Provide the [X, Y] coordinate of the cell's center where the given text is located.  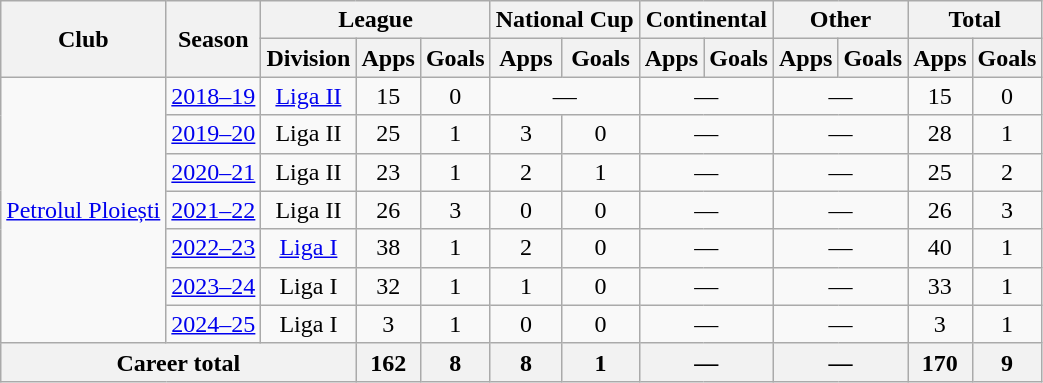
2019–20 [214, 134]
2022–23 [214, 248]
Continental [706, 20]
Petrolul Ploiești [84, 210]
32 [388, 286]
170 [940, 362]
Division [308, 58]
9 [1007, 362]
38 [388, 248]
40 [940, 248]
National Cup [564, 20]
28 [940, 134]
League [376, 20]
Club [84, 39]
Career total [178, 362]
33 [940, 286]
23 [388, 172]
Total [975, 20]
2018–19 [214, 96]
2021–22 [214, 210]
2023–24 [214, 286]
Other [840, 20]
162 [388, 362]
Season [214, 39]
2020–21 [214, 172]
2024–25 [214, 324]
